Output the (X, Y) coordinate of the center of the cell containing the given text.  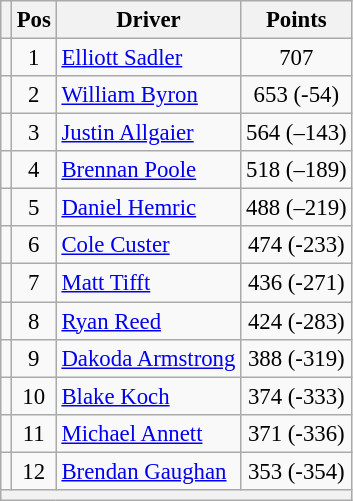
653 (-54) (296, 95)
4 (34, 170)
424 (-283) (296, 321)
Pos (34, 20)
Dakoda Armstrong (148, 358)
Points (296, 20)
436 (-271) (296, 283)
Brennan Poole (148, 170)
William Byron (148, 95)
5 (34, 208)
474 (-233) (296, 245)
3 (34, 133)
564 (–143) (296, 133)
Brendan Gaughan (148, 471)
Cole Custer (148, 245)
Matt Tifft (148, 283)
10 (34, 396)
12 (34, 471)
11 (34, 433)
518 (–189) (296, 170)
388 (-319) (296, 358)
2 (34, 95)
Ryan Reed (148, 321)
Blake Koch (148, 396)
707 (296, 58)
6 (34, 245)
Michael Annett (148, 433)
Daniel Hemric (148, 208)
371 (-336) (296, 433)
1 (34, 58)
Driver (148, 20)
7 (34, 283)
9 (34, 358)
374 (-333) (296, 396)
488 (–219) (296, 208)
353 (-354) (296, 471)
Elliott Sadler (148, 58)
8 (34, 321)
Justin Allgaier (148, 133)
